Detect which cell encompasses the target text, then output its [X, Y] center coordinate. 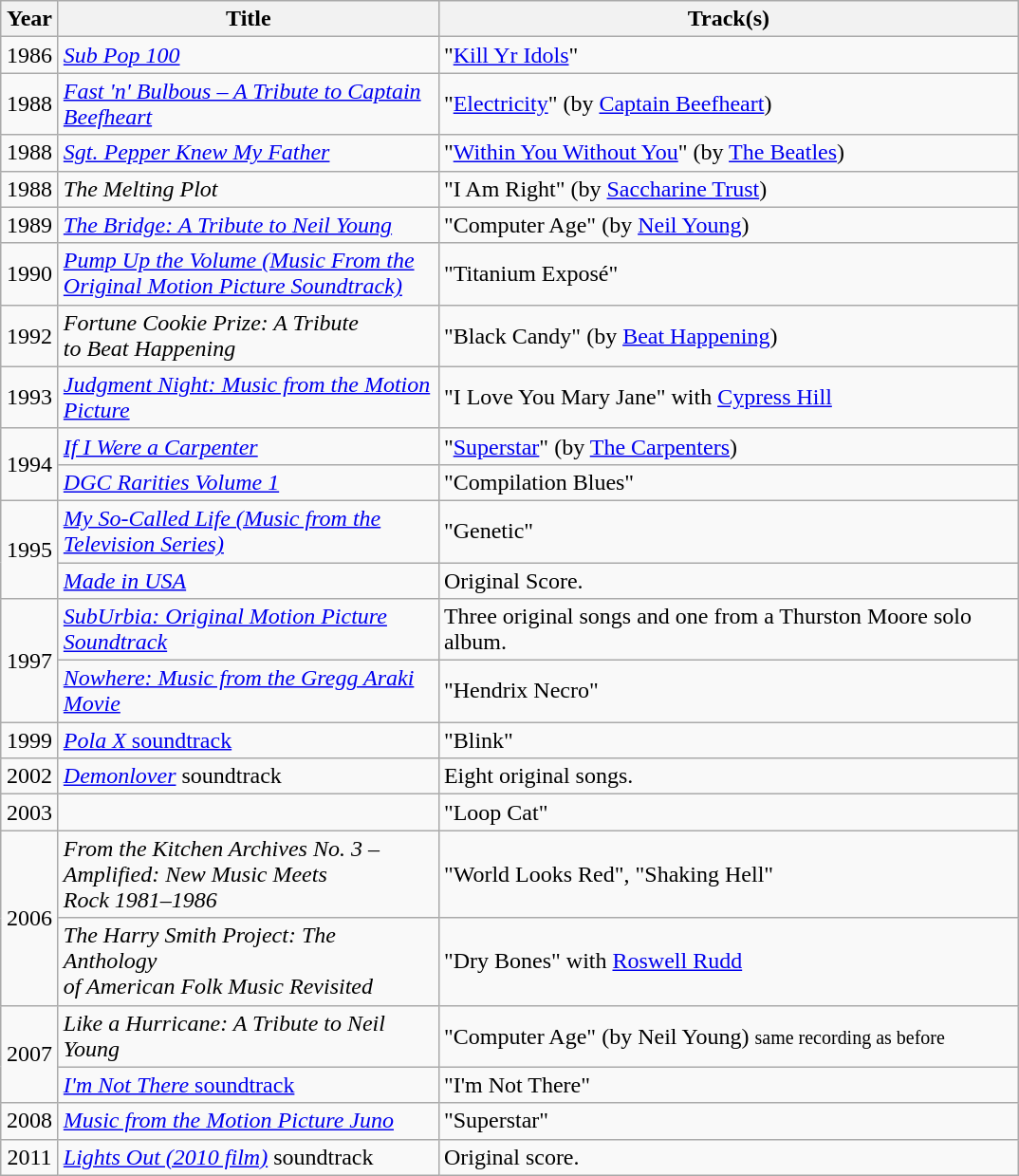
Fortune Cookie Prize: A Tribute to Beat Happening [249, 336]
Original Score. [729, 580]
Fast 'n' Bulbous – A Tribute to Captain Beefheart [249, 104]
My So-Called Life (Music from the Television Series) [249, 532]
"Genetic" [729, 532]
"Titanium Exposé" [729, 273]
Pola X soundtrack [249, 740]
I'm Not There soundtrack [249, 1085]
"Hendrix Necro" [729, 691]
1997 [30, 661]
The Melting Plot [249, 189]
1995 [30, 549]
The Harry Smith Project: The Anthologyof American Folk Music Revisited [249, 961]
"Superstar" [729, 1121]
Demonlover soundtrack [249, 776]
DGC Rarities Volume 1 [249, 482]
If I Were a Carpenter [249, 446]
"Superstar" (by The Carpenters) [729, 446]
Sub Pop 100 [249, 55]
Lights Out (2010 film) soundtrack [249, 1157]
Sgt. Pepper Knew My Father [249, 153]
"Computer Age" (by Neil Young) same recording as before [729, 1036]
Made in USA [249, 580]
Title [249, 19]
"I Love You Mary Jane" with Cypress Hill [729, 397]
"Kill Yr Idols" [729, 55]
Judgment Night: Music from the Motion Picture [249, 397]
1990 [30, 273]
From the Kitchen Archives No. 3 –Amplified: New Music MeetsRock 1981–1986 [249, 874]
"Electricity" (by Captain Beefheart) [729, 104]
"I Am Right" (by Saccharine Trust) [729, 189]
"I'm Not There" [729, 1085]
"Compilation Blues" [729, 482]
Pump Up the Volume (Music From the Original Motion Picture Soundtrack) [249, 273]
"Within You Without You" (by The Beatles) [729, 153]
1994 [30, 464]
SubUrbia: Original Motion Picture Soundtrack [249, 630]
Three original songs and one from a Thurston Moore solo album. [729, 630]
Year [30, 19]
"Blink" [729, 740]
2011 [30, 1157]
1993 [30, 397]
2007 [30, 1054]
1992 [30, 336]
Track(s) [729, 19]
1999 [30, 740]
Music from the Motion Picture Juno [249, 1121]
2002 [30, 776]
"World Looks Red", "Shaking Hell" [729, 874]
"Computer Age" (by Neil Young) [729, 225]
Eight original songs. [729, 776]
2006 [30, 918]
2008 [30, 1121]
Nowhere: Music from the Gregg Araki Movie [249, 691]
"Dry Bones" with Roswell Rudd [729, 961]
The Bridge: A Tribute to Neil Young [249, 225]
2003 [30, 812]
Like a Hurricane: A Tribute to Neil Young [249, 1036]
"Loop Cat" [729, 812]
"Black Candy" (by Beat Happening) [729, 336]
1989 [30, 225]
1986 [30, 55]
Original score. [729, 1157]
